Return the [x, y] coordinate for the center point of the cell that contains the specified text.  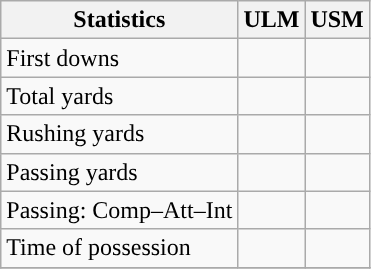
USM [337, 20]
Passing yards [120, 172]
Statistics [120, 20]
Time of possession [120, 248]
Rushing yards [120, 134]
Passing: Comp–Att–Int [120, 210]
First downs [120, 58]
ULM [272, 20]
Total yards [120, 96]
